Scan for the cell matching the given text and deliver its [X, Y] coordinate at center. 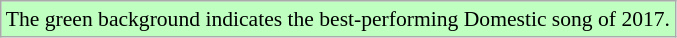
The green background indicates the best-performing Domestic song of 2017. [338, 19]
